Pinpoint the cell where the given text exists, returning its [x, y] midpoint coordinate. 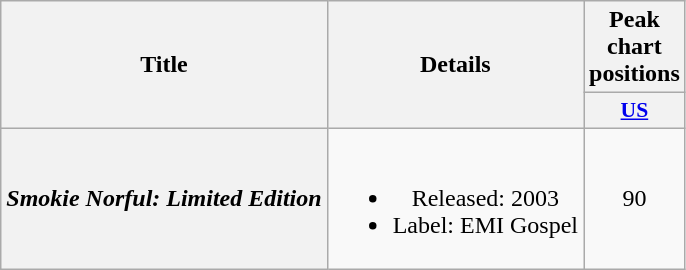
90 [635, 198]
Released: 2003Label: EMI Gospel [455, 198]
US [635, 111]
Details [455, 65]
Peak chart positions [635, 47]
Smokie Norful: Limited Edition [164, 198]
Title [164, 65]
